Search for the cell housing the specified text and yield its (x, y) center coordinate. 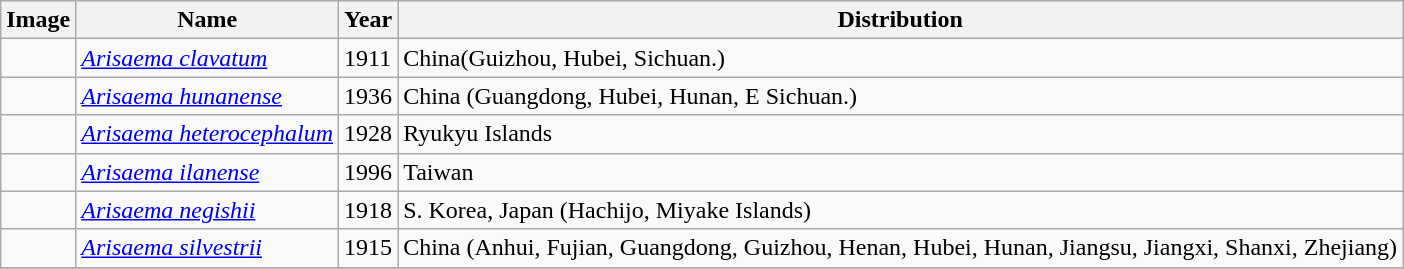
Name (208, 20)
Arisaema ilanense (208, 172)
Arisaema heterocephalum (208, 134)
1996 (368, 172)
Arisaema silvestrii (208, 248)
1918 (368, 210)
Arisaema clavatum (208, 58)
Image (38, 20)
1936 (368, 96)
Distribution (900, 20)
1928 (368, 134)
Taiwan (900, 172)
1911 (368, 58)
S. Korea, Japan (Hachijo, Miyake Islands) (900, 210)
1915 (368, 248)
China (Anhui, Fujian, Guangdong, Guizhou, Henan, Hubei, Hunan, Jiangsu, Jiangxi, Shanxi, Zhejiang) (900, 248)
Arisaema negishii (208, 210)
Year (368, 20)
Ryukyu Islands (900, 134)
Arisaema hunanense (208, 96)
China (Guangdong, Hubei, Hunan, E Sichuan.) (900, 96)
China(Guizhou, Hubei, Sichuan.) (900, 58)
